Extract the [x, y] coordinate from the center of the cell holding the provided text.  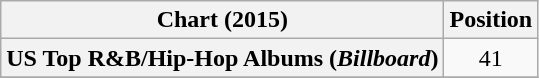
US Top R&B/Hip-Hop Albums (Billboard) [222, 58]
Chart (2015) [222, 20]
Position [491, 20]
41 [491, 58]
